Output the [X, Y] coordinate of the center of the cell containing the given text.  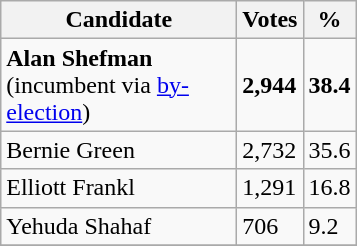
Bernie Green [119, 150]
2,944 [270, 85]
2,732 [270, 150]
Votes [270, 20]
38.4 [330, 85]
Elliott Frankl [119, 188]
706 [270, 226]
Candidate [119, 20]
Alan Shefman (incumbent via by-election) [119, 85]
16.8 [330, 188]
% [330, 20]
Yehuda Shahaf [119, 226]
9.2 [330, 226]
35.6 [330, 150]
1,291 [270, 188]
